Locate the cell with the specified text and output its [X, Y] center coordinate. 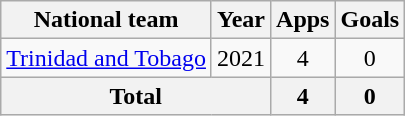
Goals [370, 20]
Total [136, 96]
National team [106, 20]
Year [240, 20]
2021 [240, 58]
Apps [303, 20]
Trinidad and Tobago [106, 58]
